Determine the [x, y] coordinate at the center of the cell enclosing the given text.  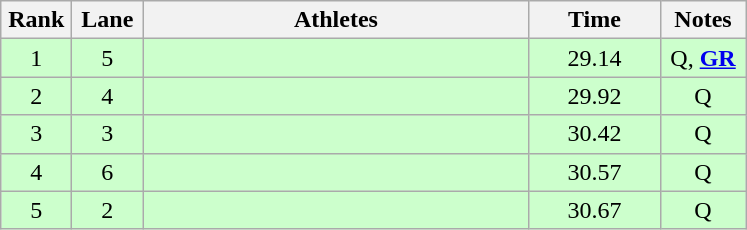
6 [108, 172]
Athletes [336, 20]
Time [594, 20]
29.92 [594, 96]
30.42 [594, 134]
Rank [36, 20]
Lane [108, 20]
30.57 [594, 172]
29.14 [594, 58]
Notes [703, 20]
1 [36, 58]
30.67 [594, 210]
Q, GR [703, 58]
